Scan for the cell matching the given text and deliver its (X, Y) coordinate at center. 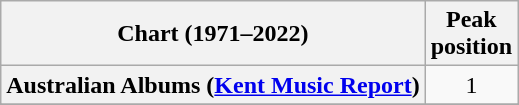
Australian Albums (Kent Music Report) (213, 85)
Peakposition (471, 34)
Chart (1971–2022) (213, 34)
1 (471, 85)
